Capture the cell that displays the provided text and extract its (X, Y) central coordinate. 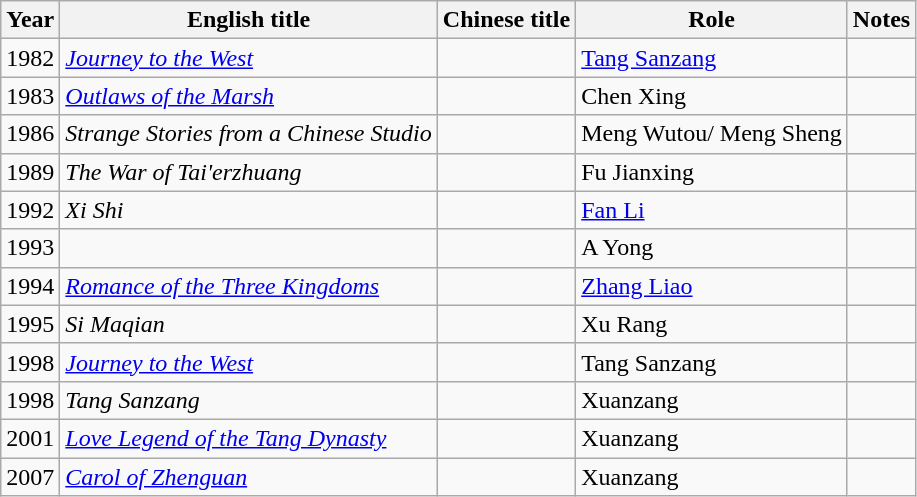
1994 (30, 286)
1992 (30, 210)
Romance of the Three Kingdoms (249, 286)
1989 (30, 172)
English title (249, 20)
1986 (30, 134)
1983 (30, 96)
Strange Stories from a Chinese Studio (249, 134)
Xu Rang (712, 324)
Role (712, 20)
1995 (30, 324)
Meng Wutou/ Meng Sheng (712, 134)
Si Maqian (249, 324)
1982 (30, 58)
A Yong (712, 248)
Chen Xing (712, 96)
Carol of Zhenguan (249, 477)
Year (30, 20)
Notes (881, 20)
Outlaws of the Marsh (249, 96)
2007 (30, 477)
Chinese title (506, 20)
Love Legend of the Tang Dynasty (249, 438)
Fan Li (712, 210)
1993 (30, 248)
2001 (30, 438)
Xi Shi (249, 210)
Fu Jianxing (712, 172)
The War of Tai'erzhuang (249, 172)
Zhang Liao (712, 286)
